Return [X, Y] of the center of cell containing provided text 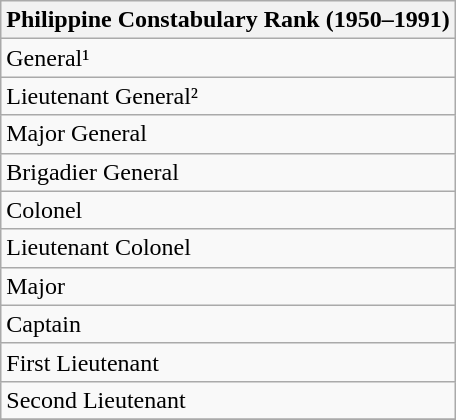
Brigadier General [228, 172]
Lieutenant Colonel [228, 248]
Philippine Constabulary Rank (1950–1991) [228, 20]
General¹ [228, 58]
Lieutenant General² [228, 96]
Captain [228, 324]
First Lieutenant [228, 362]
Major General [228, 134]
Colonel [228, 210]
Second Lieutenant [228, 400]
Major [228, 286]
